Scan for the cell matching the given text and deliver its [x, y] coordinate at center. 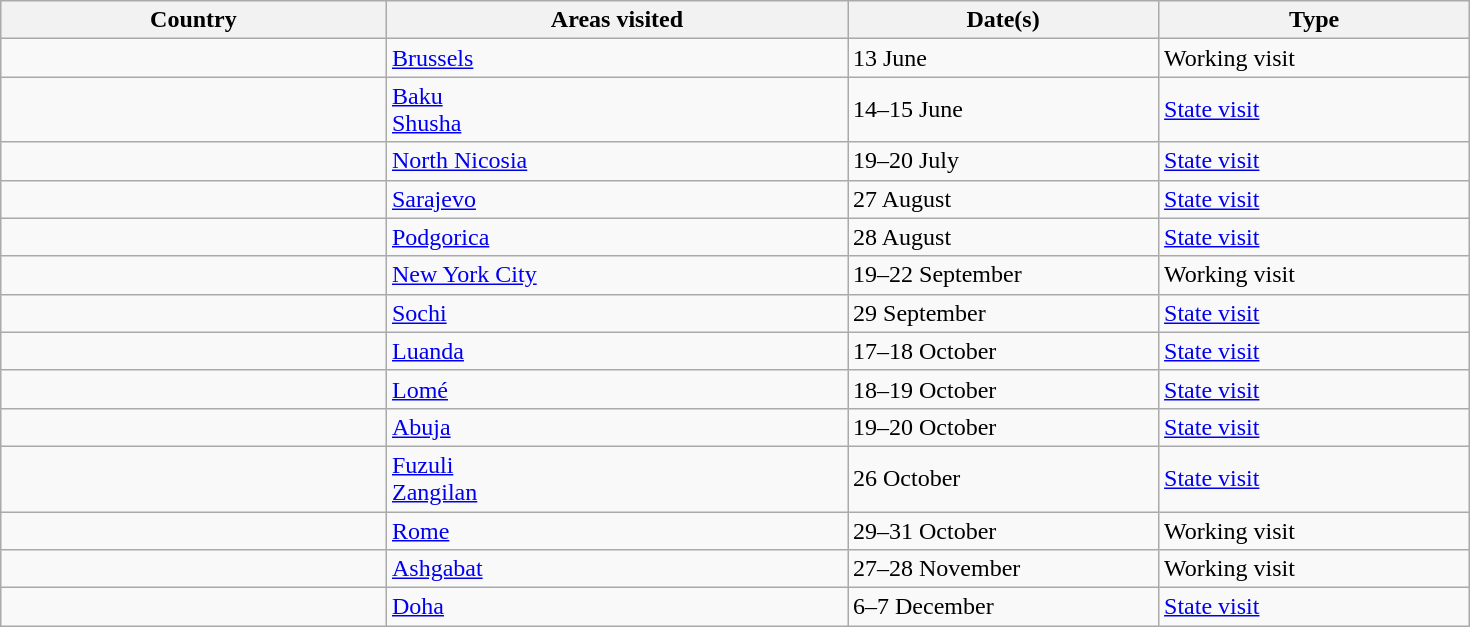
28 August [1004, 237]
Doha [616, 607]
Rome [616, 531]
29–31 October [1004, 531]
27–28 November [1004, 569]
27 August [1004, 199]
Type [1314, 20]
North Nicosia [616, 161]
Podgorica [616, 237]
Abuja [616, 427]
Country [193, 20]
6–7 December [1004, 607]
Areas visited [616, 20]
Sochi [616, 313]
13 June [1004, 58]
BakuShusha [616, 110]
New York City [616, 275]
29 September [1004, 313]
18–19 October [1004, 389]
Luanda [616, 351]
Date(s) [1004, 20]
Lomé [616, 389]
26 October [1004, 478]
Sarajevo [616, 199]
19–20 July [1004, 161]
Ashgabat [616, 569]
17–18 October [1004, 351]
19–20 October [1004, 427]
19–22 September [1004, 275]
Brussels [616, 58]
14–15 June [1004, 110]
FuzuliZangilan [616, 478]
